Provide the (x, y) coordinate of the cell's center where the given text is located.  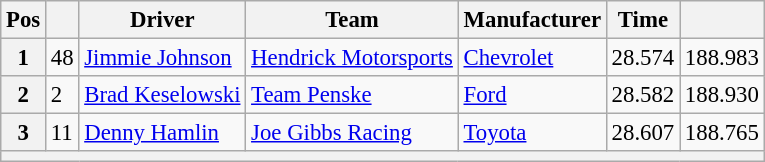
188.765 (722, 133)
28.574 (642, 58)
28.607 (642, 133)
Hendrick Motorsports (352, 58)
1 (24, 58)
Team Penske (352, 95)
Team (352, 20)
Driver (162, 20)
48 (62, 58)
Toyota (532, 133)
Ford (532, 95)
Jimmie Johnson (162, 58)
3 (24, 133)
28.582 (642, 95)
Time (642, 20)
Denny Hamlin (162, 133)
Brad Keselowski (162, 95)
188.983 (722, 58)
Pos (24, 20)
Joe Gibbs Racing (352, 133)
Chevrolet (532, 58)
11 (62, 133)
Manufacturer (532, 20)
188.930 (722, 95)
